Detect which cell encompasses the target text, then output its [X, Y] center coordinate. 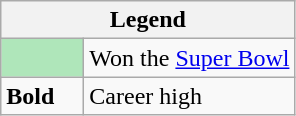
Won the Super Bowl [190, 58]
Career high [190, 96]
Legend [148, 20]
Bold [42, 96]
